Locate the cell with the specified text and output its [X, Y] center coordinate. 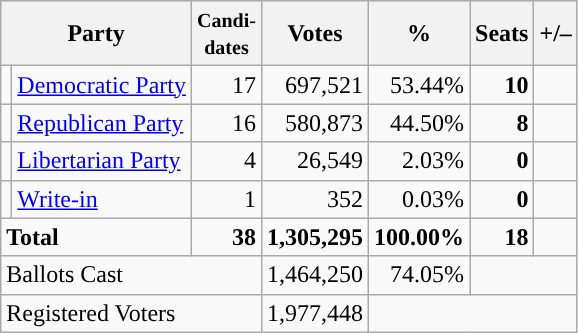
1,977,448 [314, 313]
17 [226, 85]
Write-in [102, 199]
Party [96, 34]
4 [226, 161]
1 [226, 199]
Libertarian Party [102, 161]
Seats [502, 34]
38 [226, 237]
580,873 [314, 123]
Votes [314, 34]
0.03% [420, 199]
74.05% [420, 275]
1,464,250 [314, 275]
Democratic Party [102, 85]
+/– [556, 34]
1,305,295 [314, 237]
Registered Voters [132, 313]
Ballots Cast [132, 275]
697,521 [314, 85]
Republican Party [102, 123]
44.50% [420, 123]
18 [502, 237]
352 [314, 199]
% [420, 34]
Total [96, 237]
53.44% [420, 85]
10 [502, 85]
100.00% [420, 237]
2.03% [420, 161]
26,549 [314, 161]
Candi-dates [226, 34]
16 [226, 123]
8 [502, 123]
